Output the (x, y) coordinate of the center of the cell containing the given text.  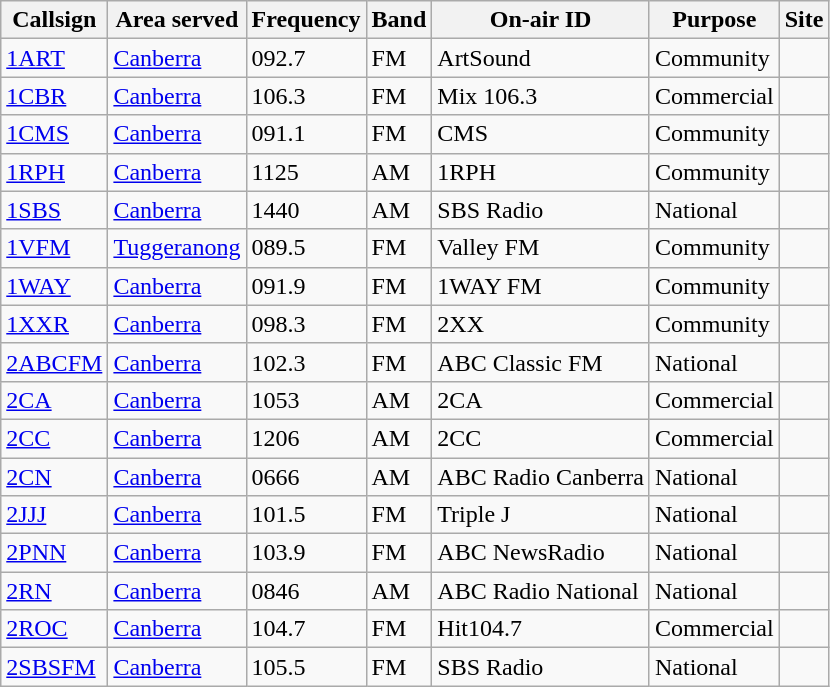
ABC Radio National (541, 591)
106.3 (306, 96)
1CMS (54, 134)
091.9 (306, 286)
104.7 (306, 629)
105.5 (306, 667)
Tuggeranong (177, 248)
2CN (54, 477)
Valley FM (541, 248)
Triple J (541, 515)
Hit104.7 (541, 629)
Area served (177, 20)
092.7 (306, 58)
1WAY FM (541, 286)
1SBS (54, 210)
089.5 (306, 248)
1XXR (54, 324)
ABC NewsRadio (541, 553)
ArtSound (541, 58)
2SBSFM (54, 667)
098.3 (306, 324)
2XX (541, 324)
0846 (306, 591)
1125 (306, 172)
2ABCFM (54, 362)
1053 (306, 400)
ABC Classic FM (541, 362)
Callsign (54, 20)
1CBR (54, 96)
On-air ID (541, 20)
102.3 (306, 362)
103.9 (306, 553)
0666 (306, 477)
Purpose (714, 20)
Frequency (306, 20)
1VFM (54, 248)
2RN (54, 591)
ABC Radio Canberra (541, 477)
CMS (541, 134)
1ART (54, 58)
2ROC (54, 629)
1206 (306, 438)
Site (804, 20)
Band (399, 20)
091.1 (306, 134)
101.5 (306, 515)
1440 (306, 210)
Mix 106.3 (541, 96)
1WAY (54, 286)
2JJJ (54, 515)
2PNN (54, 553)
